Scan for the cell matching the given text and deliver its (x, y) coordinate at center. 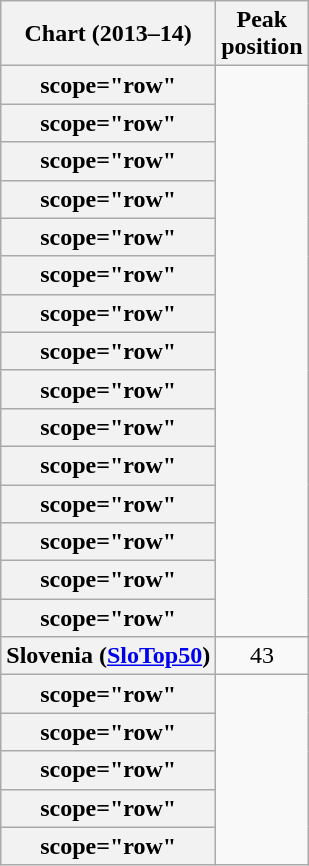
Peakposition (262, 34)
Slovenia (SloTop50) (108, 656)
Chart (2013–14) (108, 34)
43 (262, 656)
